Output the (X, Y) coordinate of the center of the cell containing the given text.  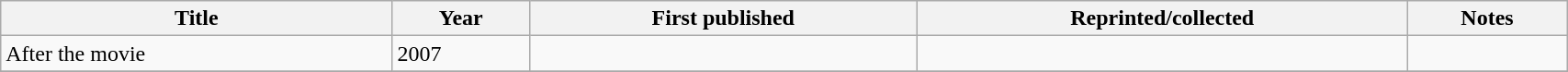
2007 (461, 54)
First published (724, 18)
Reprinted/collected (1162, 18)
Title (197, 18)
After the movie (197, 54)
Year (461, 18)
Notes (1486, 18)
